From the cell containing the given text, extract its center point as (x, y) coordinate. 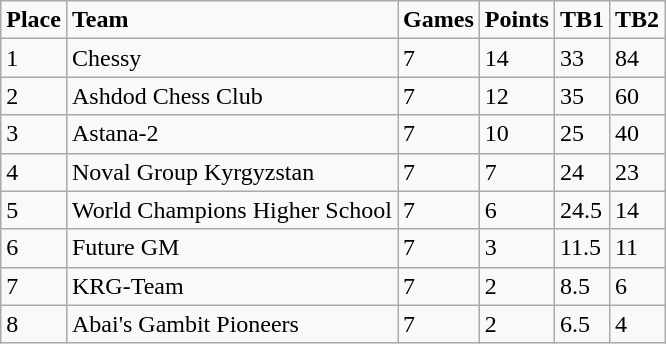
World Champions Higher School (232, 210)
24 (582, 172)
Abai's Gambit Pioneers (232, 324)
Ashdod Chess Club (232, 96)
8 (34, 324)
10 (516, 134)
KRG-Team (232, 286)
11 (636, 248)
5 (34, 210)
1 (34, 58)
24.5 (582, 210)
Points (516, 20)
Team (232, 20)
Noval Group Kyrgyzstan (232, 172)
6.5 (582, 324)
TB1 (582, 20)
60 (636, 96)
Future GM (232, 248)
23 (636, 172)
12 (516, 96)
84 (636, 58)
Games (439, 20)
35 (582, 96)
8.5 (582, 286)
11.5 (582, 248)
Astana-2 (232, 134)
33 (582, 58)
TB2 (636, 20)
Chessy (232, 58)
25 (582, 134)
Place (34, 20)
40 (636, 134)
